Pinpoint the cell where the given text exists, returning its (x, y) midpoint coordinate. 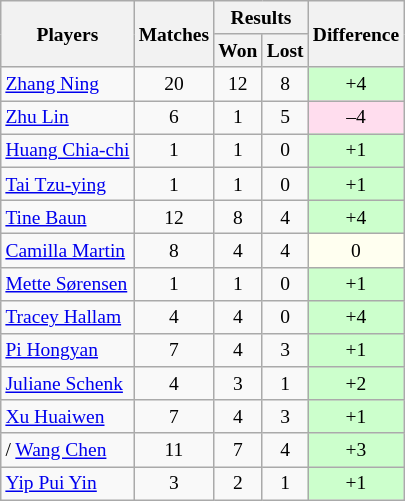
Tine Baun (68, 216)
20 (174, 84)
11 (174, 450)
Won (238, 50)
+3 (356, 450)
/ Wang Chen (68, 450)
Zhu Lin (68, 118)
Camilla Martin (68, 250)
Matches (174, 34)
6 (174, 118)
Juliane Schenk (68, 384)
Pi Hongyan (68, 350)
Zhang Ning (68, 84)
Yip Pui Yin (68, 484)
5 (285, 118)
Difference (356, 34)
Results (261, 18)
Xu Huaiwen (68, 416)
–4 (356, 118)
Mette Sørensen (68, 284)
2 (238, 484)
Tai Tzu-ying (68, 184)
Huang Chia-chi (68, 150)
Lost (285, 50)
Tracey Hallam (68, 316)
Players (68, 34)
+2 (356, 384)
